Find where the given text appears and provide that cell's center as (x, y) coordinate. 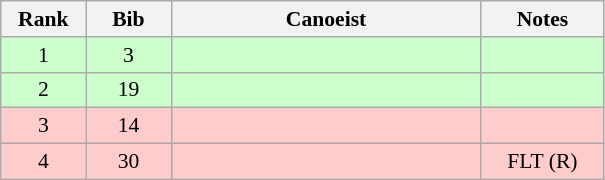
Bib (128, 19)
2 (44, 90)
Rank (44, 19)
1 (44, 55)
Canoeist (326, 19)
19 (128, 90)
4 (44, 162)
Notes (542, 19)
FLT (R) (542, 162)
14 (128, 126)
30 (128, 162)
